Provide the (x, y) coordinate of the cell's center where the given text is located.  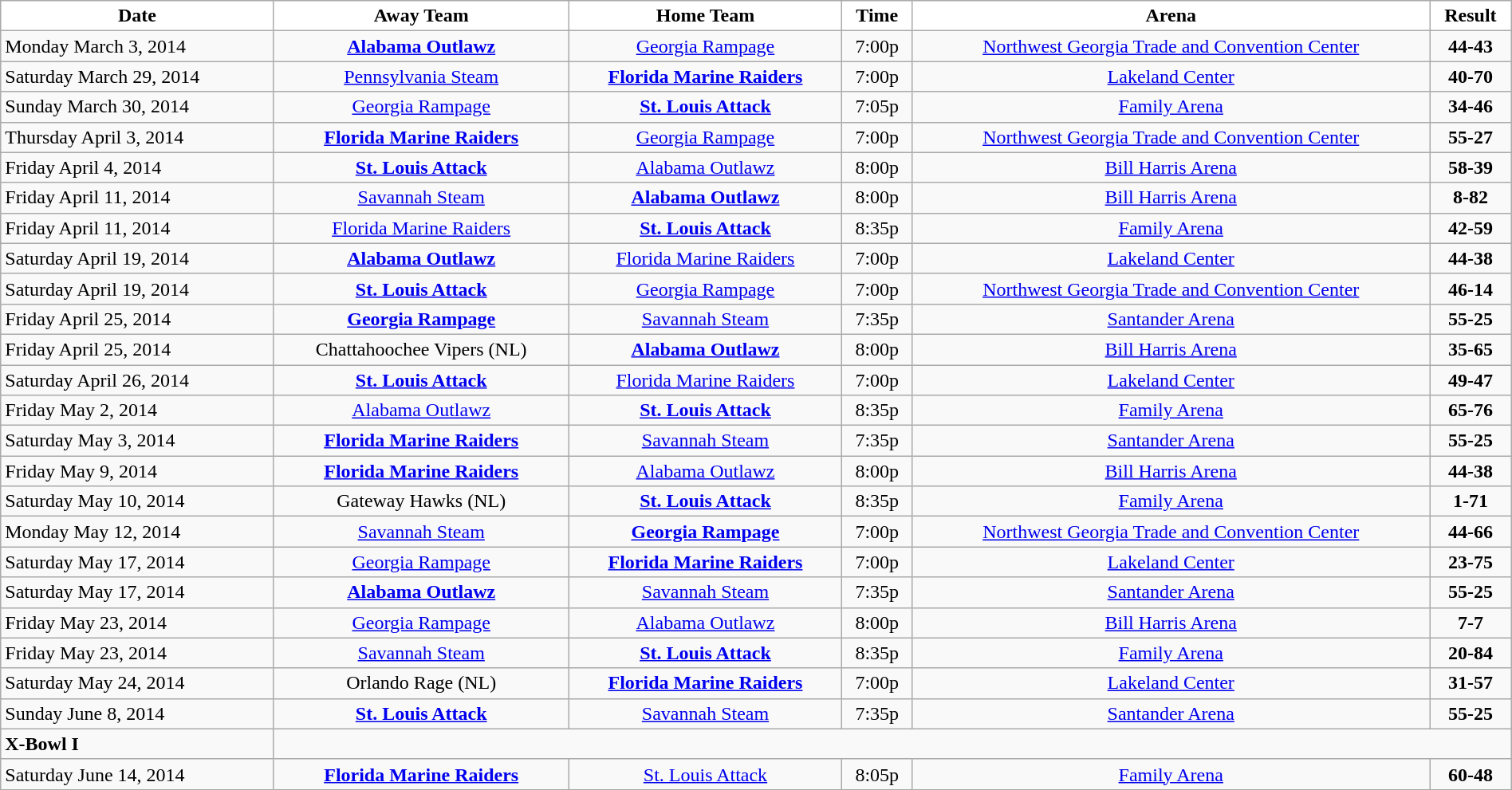
Sunday June 8, 2014 (137, 713)
40-70 (1471, 77)
Away Team (421, 16)
Home Team (705, 16)
Saturday April 26, 2014 (137, 380)
58-39 (1471, 167)
44-43 (1471, 46)
Monday March 3, 2014 (137, 46)
X-Bowl I (137, 744)
Friday May 2, 2014 (137, 411)
46-14 (1471, 289)
Saturday June 14, 2014 (137, 774)
Friday April 4, 2014 (137, 167)
Chattahoochee Vipers (NL) (421, 349)
Arena (1171, 16)
Sunday March 30, 2014 (137, 107)
Pennsylvania Steam (421, 77)
Saturday May 24, 2014 (137, 683)
42-59 (1471, 228)
Friday May 9, 2014 (137, 471)
34-46 (1471, 107)
1-71 (1471, 501)
Thursday April 3, 2014 (137, 137)
Time (877, 16)
Orlando Rage (NL) (421, 683)
Date (137, 16)
35-65 (1471, 349)
7:05p (877, 107)
Saturday March 29, 2014 (137, 77)
23-75 (1471, 562)
Monday May 12, 2014 (137, 532)
Result (1471, 16)
Gateway Hawks (NL) (421, 501)
20-84 (1471, 653)
31-57 (1471, 683)
60-48 (1471, 774)
65-76 (1471, 411)
7-7 (1471, 623)
44-66 (1471, 532)
49-47 (1471, 380)
8-82 (1471, 198)
8:05p (877, 774)
55-27 (1471, 137)
Saturday May 3, 2014 (137, 441)
Saturday May 10, 2014 (137, 501)
